Scan for the cell matching the given text and deliver its (X, Y) coordinate at center. 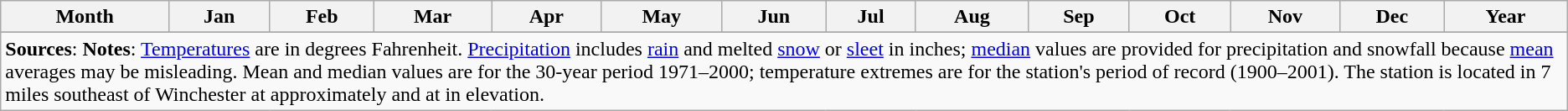
Month (85, 17)
Mar (432, 17)
Jul (871, 17)
Jan (219, 17)
Sep (1079, 17)
Oct (1179, 17)
May (662, 17)
Dec (1392, 17)
Feb (322, 17)
Aug (972, 17)
Jun (774, 17)
Year (1506, 17)
Apr (546, 17)
Nov (1285, 17)
